Pinpoint the cell where the given text exists, returning its (X, Y) midpoint coordinate. 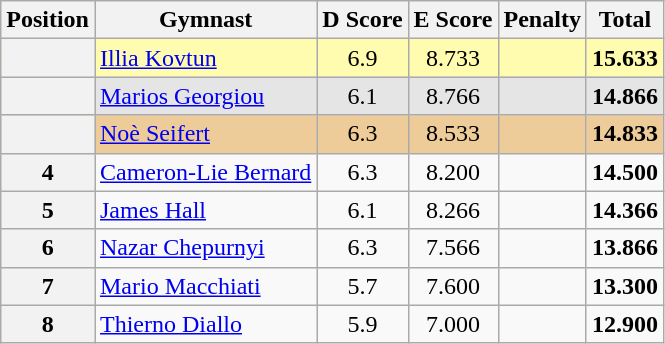
Marios Georgiou (205, 96)
7.000 (453, 324)
8.266 (453, 210)
8.533 (453, 134)
Gymnast (205, 20)
Penalty (542, 20)
E Score (453, 20)
13.300 (624, 286)
Illia Kovtun (205, 58)
14.833 (624, 134)
Cameron-Lie Bernard (205, 172)
4 (48, 172)
6.9 (362, 58)
Position (48, 20)
7.600 (453, 286)
8 (48, 324)
15.633 (624, 58)
8.766 (453, 96)
James Hall (205, 210)
14.500 (624, 172)
5.9 (362, 324)
7 (48, 286)
Thierno Diallo (205, 324)
12.900 (624, 324)
5 (48, 210)
8.733 (453, 58)
Total (624, 20)
13.866 (624, 248)
D Score (362, 20)
6 (48, 248)
7.566 (453, 248)
Mario Macchiati (205, 286)
8.200 (453, 172)
Nazar Chepurnyi (205, 248)
Noè Seifert (205, 134)
5.7 (362, 286)
14.366 (624, 210)
14.866 (624, 96)
